Detect which cell encompasses the target text, then output its [x, y] center coordinate. 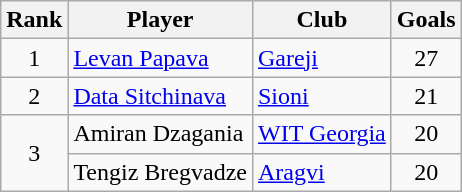
27 [426, 58]
Data Sitchinava [160, 96]
Club [322, 20]
Levan Papava [160, 58]
WIT Georgia [322, 134]
3 [34, 153]
1 [34, 58]
Aragvi [322, 172]
2 [34, 96]
Amiran Dzagania [160, 134]
Gareji [322, 58]
Player [160, 20]
21 [426, 96]
Goals [426, 20]
Rank [34, 20]
Sioni [322, 96]
Tengiz Bregvadze [160, 172]
